From the cell containing the given text, extract its center point as (X, Y) coordinate. 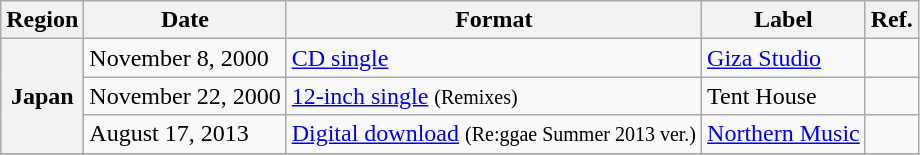
November 8, 2000 (185, 58)
Digital download (Re:ggae Summer 2013 ver.) (494, 134)
Giza Studio (784, 58)
Ref. (892, 20)
Format (494, 20)
12-inch single (Remixes) (494, 96)
Label (784, 20)
August 17, 2013 (185, 134)
Tent House (784, 96)
Japan (42, 96)
November 22, 2000 (185, 96)
CD single (494, 58)
Region (42, 20)
Date (185, 20)
Northern Music (784, 134)
